Extract the [X, Y] coordinate from the center of the cell holding the provided text.  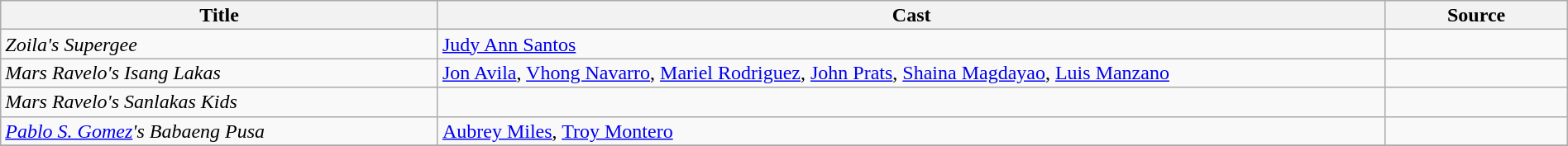
Pablo S. Gomez's Babaeng Pusa [220, 130]
Judy Ann Santos [911, 45]
Aubrey Miles, Troy Montero [911, 130]
Title [220, 15]
Jon Avila, Vhong Navarro, Mariel Rodriguez, John Prats, Shaina Magdayao, Luis Manzano [911, 73]
Zoila's Supergee [220, 45]
Cast [911, 15]
Mars Ravelo's Sanlakas Kids [220, 102]
Source [1476, 15]
Mars Ravelo's Isang Lakas [220, 73]
